Pinpoint the cell where the given text exists, returning its [x, y] midpoint coordinate. 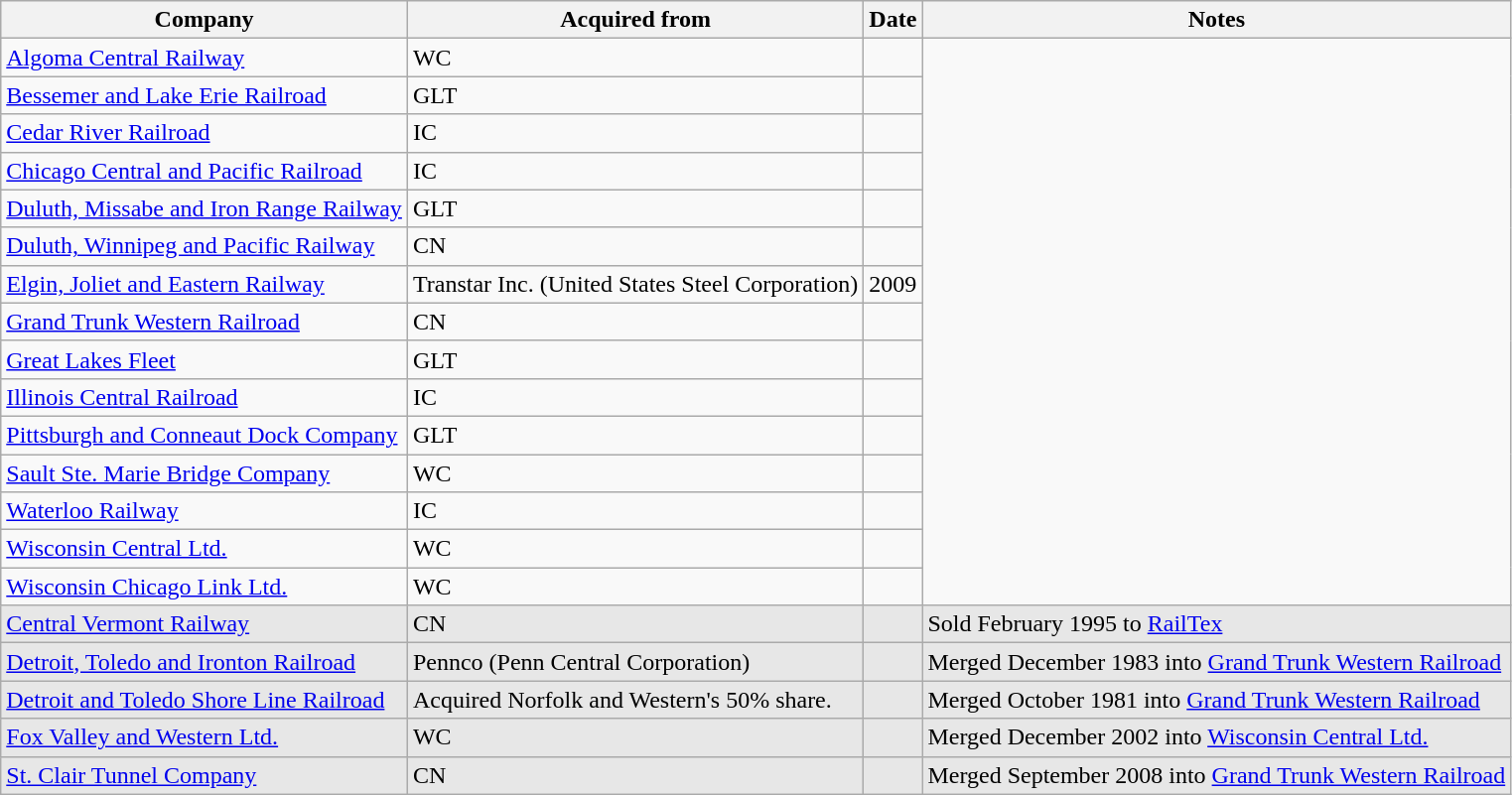
Cedar River Railroad [205, 133]
Illinois Central Railroad [205, 397]
Fox Valley and Western Ltd. [205, 737]
Wisconsin Chicago Link Ltd. [205, 587]
Great Lakes Fleet [205, 359]
Acquired Norfolk and Western's 50% share. [635, 700]
Algoma Central Railway [205, 58]
Duluth, Winnipeg and Pacific Railway [205, 246]
Company [205, 20]
Sault Ste. Marie Bridge Company [205, 473]
St. Clair Tunnel Company [205, 775]
Grand Trunk Western Railroad [205, 322]
Central Vermont Railway [205, 624]
Elgin, Joliet and Eastern Railway [205, 284]
Transtar Inc. (United States Steel Corporation) [635, 284]
Bessemer and Lake Erie Railroad [205, 95]
Notes [1217, 20]
Merged October 1981 into Grand Trunk Western Railroad [1217, 700]
Merged December 1983 into Grand Trunk Western Railroad [1217, 662]
Detroit, Toledo and Ironton Railroad [205, 662]
Merged December 2002 into Wisconsin Central Ltd. [1217, 737]
Chicago Central and Pacific Railroad [205, 171]
Detroit and Toledo Shore Line Railroad [205, 700]
2009 [893, 284]
Merged September 2008 into Grand Trunk Western Railroad [1217, 775]
Date [893, 20]
Pennco (Penn Central Corporation) [635, 662]
Duluth, Missabe and Iron Range Railway [205, 208]
Wisconsin Central Ltd. [205, 549]
Acquired from [635, 20]
Sold February 1995 to RailTex [1217, 624]
Waterloo Railway [205, 511]
Pittsburgh and Conneaut Dock Company [205, 435]
